Identify which cell holds the provided text, then report its [x, y] central coordinate. 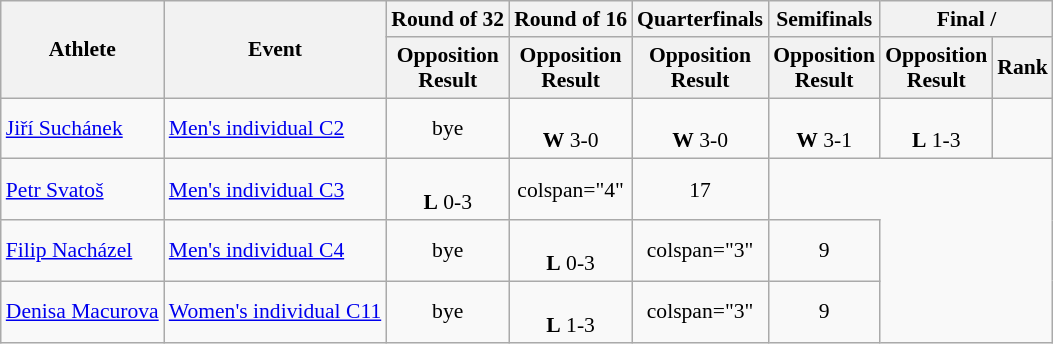
Men's individual C2 [276, 128]
Event [276, 50]
Quarterfinals [700, 19]
Filip Nacházel [82, 250]
W 3-1 [824, 128]
Women's individual C11 [276, 312]
Denisa Macurova [82, 312]
Final / [966, 19]
Petr Svatoš [82, 190]
17 [700, 190]
Round of 16 [570, 19]
Semifinals [824, 19]
Men's individual C4 [276, 250]
Round of 32 [448, 19]
colspan="4" [570, 190]
Men's individual C3 [276, 190]
Jiří Suchánek [82, 128]
Rank [1022, 68]
Athlete [82, 50]
